Identify which cell holds the provided text, then report its (x, y) central coordinate. 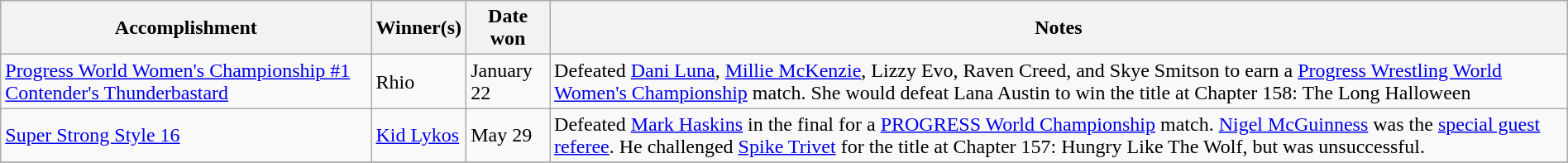
Notes (1059, 28)
Kid Lykos (418, 136)
Progress World Women's Championship #1 Contender's Thunderbastard (186, 81)
Winner(s) (418, 28)
Rhio (418, 81)
Accomplishment (186, 28)
Date won (508, 28)
Super Strong Style 16 (186, 136)
May 29 (508, 136)
January 22 (508, 81)
